For the text-containing cell, return its midpoint in [X, Y] coordinate format. 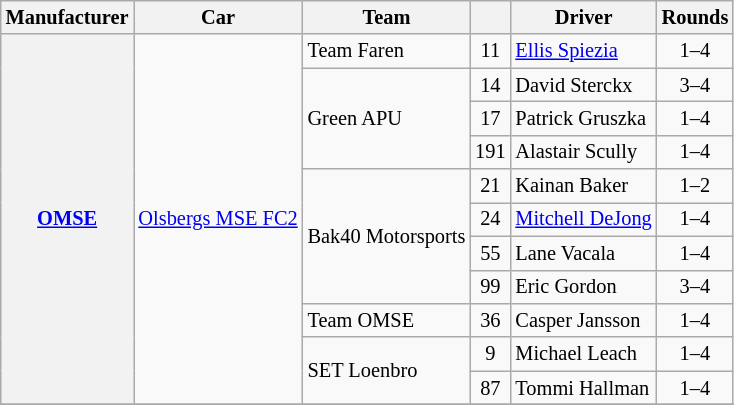
Patrick Gruszka [583, 118]
Eric Gordon [583, 287]
Olsbergs MSE FC2 [218, 219]
36 [490, 320]
Mitchell DeJong [583, 219]
OMSE [68, 219]
55 [490, 253]
Tommi Hallman [583, 388]
Driver [583, 17]
1–2 [696, 186]
Michael Leach [583, 354]
9 [490, 354]
Casper Jansson [583, 320]
24 [490, 219]
Team [387, 17]
Green APU [387, 118]
Rounds [696, 17]
Lane Vacala [583, 253]
SET Loenbro [387, 370]
Team OMSE [387, 320]
Alastair Scully [583, 152]
21 [490, 186]
Car [218, 17]
Ellis Spiezia [583, 51]
David Sterckx [583, 85]
Manufacturer [68, 17]
99 [490, 287]
87 [490, 388]
Bak40 Motorsports [387, 236]
14 [490, 85]
17 [490, 118]
191 [490, 152]
11 [490, 51]
Team Faren [387, 51]
Kainan Baker [583, 186]
